Identify which cell holds the provided text, then report its (x, y) central coordinate. 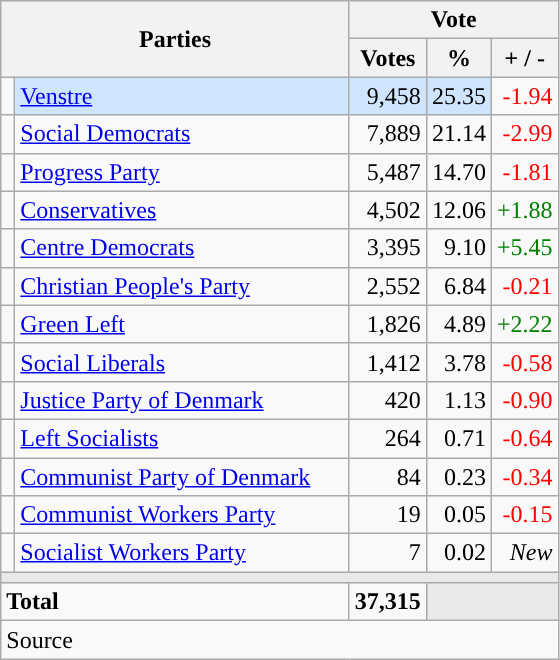
+1.88 (524, 210)
Conservatives (182, 210)
+ / - (524, 58)
25.35 (458, 96)
Communist Workers Party (182, 515)
-0.64 (524, 438)
4.89 (458, 324)
Social Liberals (182, 362)
2,552 (388, 286)
Centre Democrats (182, 248)
-2.99 (524, 134)
14.70 (458, 172)
7,889 (388, 134)
0.71 (458, 438)
Socialist Workers Party (182, 553)
+5.45 (524, 248)
1,412 (388, 362)
-1.94 (524, 96)
9,458 (388, 96)
Total (176, 602)
Social Democrats (182, 134)
21.14 (458, 134)
6.84 (458, 286)
1,826 (388, 324)
Communist Party of Denmark (182, 477)
-0.58 (524, 362)
Source (280, 640)
3,395 (388, 248)
-0.15 (524, 515)
Progress Party (182, 172)
-1.81 (524, 172)
Vote (454, 20)
Green Left (182, 324)
Votes (388, 58)
12.06 (458, 210)
-0.21 (524, 286)
0.23 (458, 477)
-0.90 (524, 400)
Venstre (182, 96)
Justice Party of Denmark (182, 400)
Christian People's Party (182, 286)
New (524, 553)
+2.22 (524, 324)
1.13 (458, 400)
5,487 (388, 172)
0.02 (458, 553)
4,502 (388, 210)
% (458, 58)
420 (388, 400)
84 (388, 477)
Parties (176, 39)
37,315 (388, 602)
-0.34 (524, 477)
3.78 (458, 362)
7 (388, 553)
19 (388, 515)
264 (388, 438)
Left Socialists (182, 438)
0.05 (458, 515)
9.10 (458, 248)
